Pinpoint the cell where the given text exists, returning its [x, y] midpoint coordinate. 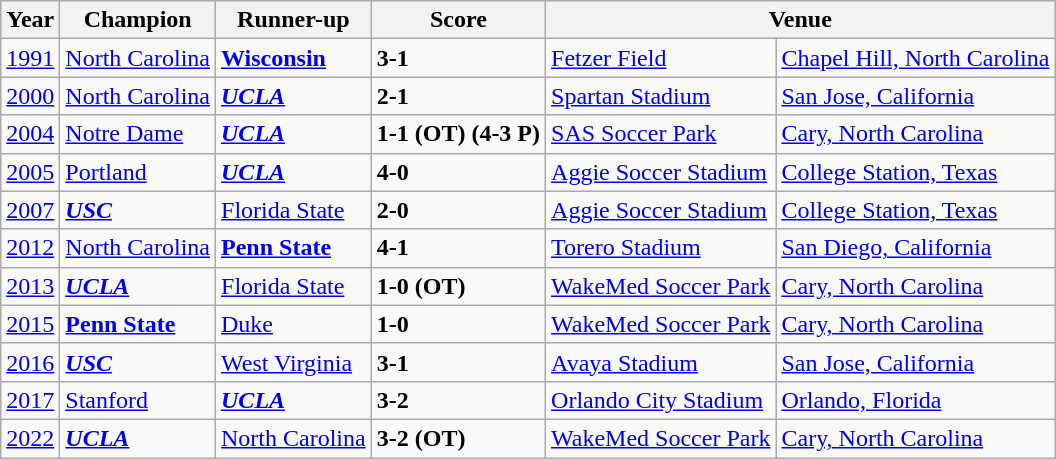
Avaya Stadium [661, 362]
Spartan Stadium [661, 96]
4-1 [458, 248]
Torero Stadium [661, 248]
Champion [138, 20]
4-0 [458, 172]
2017 [30, 400]
Notre Dame [138, 134]
Stanford [138, 400]
Runner-up [294, 20]
2004 [30, 134]
Chapel Hill, North Carolina [916, 58]
1991 [30, 58]
2007 [30, 210]
3-2 (OT) [458, 438]
2005 [30, 172]
Year [30, 20]
2015 [30, 324]
Score [458, 20]
San Diego, California [916, 248]
2016 [30, 362]
3-2 [458, 400]
Wisconsin [294, 58]
Orlando City Stadium [661, 400]
2-0 [458, 210]
1-0 (OT) [458, 286]
Fetzer Field [661, 58]
Duke [294, 324]
SAS Soccer Park [661, 134]
Orlando, Florida [916, 400]
2-1 [458, 96]
2000 [30, 96]
1-1 (OT) (4-3 P) [458, 134]
2013 [30, 286]
2022 [30, 438]
West Virginia [294, 362]
Portland [138, 172]
Venue [800, 20]
2012 [30, 248]
1-0 [458, 324]
